For the text-containing cell, return its midpoint in [X, Y] coordinate format. 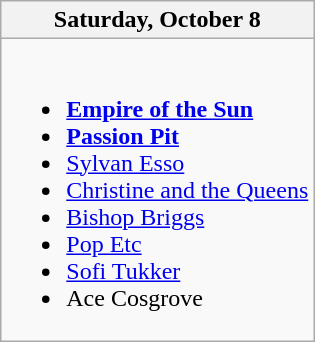
Empire of the SunPassion PitSylvan EssoChristine and the QueensBishop BriggsPop EtcSofi TukkerAce Cosgrove [158, 190]
Saturday, October 8 [158, 20]
